From the cell containing the given text, extract its center point as [X, Y] coordinate. 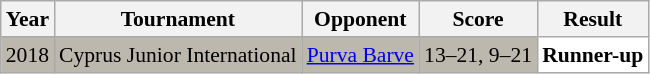
Year [28, 19]
Cyprus Junior International [178, 55]
Tournament [178, 19]
Score [478, 19]
Purva Barve [360, 55]
2018 [28, 55]
Opponent [360, 19]
Runner-up [592, 55]
13–21, 9–21 [478, 55]
Result [592, 19]
